Determine the (x, y) coordinate at the center of the cell enclosing the given text.  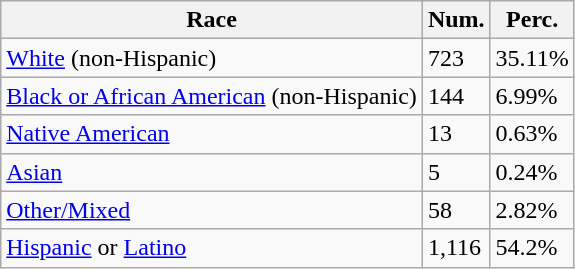
2.82% (532, 210)
Num. (456, 20)
13 (456, 134)
Other/Mixed (212, 210)
Black or African American (non-Hispanic) (212, 96)
58 (456, 210)
Hispanic or Latino (212, 248)
Asian (212, 172)
1,116 (456, 248)
144 (456, 96)
Native American (212, 134)
0.63% (532, 134)
Race (212, 20)
5 (456, 172)
35.11% (532, 58)
White (non-Hispanic) (212, 58)
54.2% (532, 248)
6.99% (532, 96)
0.24% (532, 172)
Perc. (532, 20)
723 (456, 58)
